Return the [X, Y] coordinate for the center point of the cell that contains the specified text.  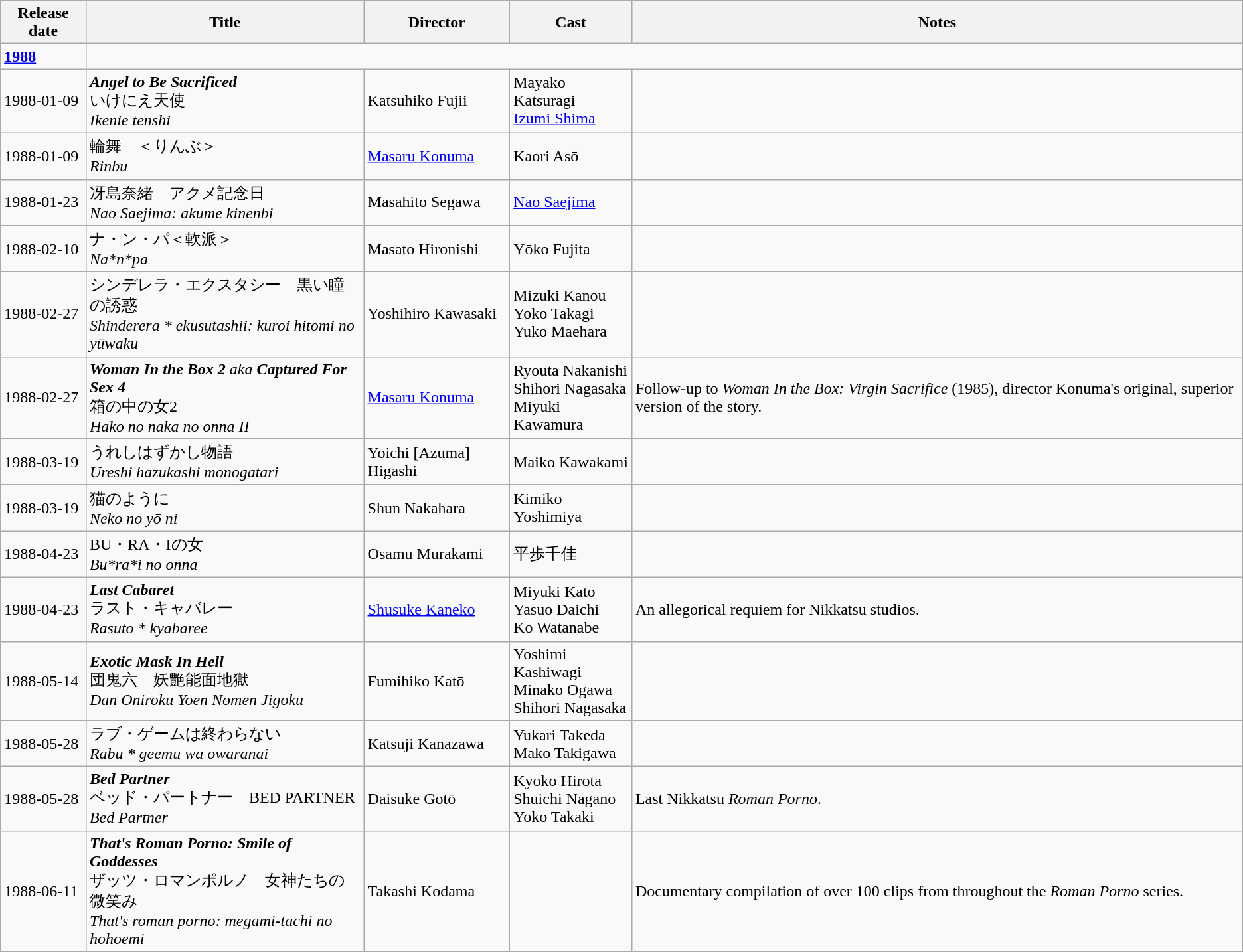
Director [437, 23]
冴島奈緒 アクメ記念日Nao Saejima: akume kinenbi [224, 202]
シンデレラ・エクスタシー 黒い瞳の誘惑Shinderera * ekusutashii: kuroi hitomi no yūwaku [224, 314]
Mizuki KanouYoko TakagiYuko Maehara [571, 314]
Follow-up to Woman In the Box: Virgin Sacrifice (1985), director Konuma's original, superior version of the story. [937, 398]
1988 [44, 56]
Fumihiko Katō [437, 681]
1988-02-10 [44, 249]
ナ・ン・パ＜軟派＞Na*n*pa [224, 249]
Shusuke Kaneko [437, 609]
Katsuhiko Fujii [437, 101]
Maiko Kawakami [571, 462]
1988-05-14 [44, 681]
Kaori Asō [571, 156]
Cast [571, 23]
Shun Nakahara [437, 508]
うれしはずかし物語Ureshi hazukashi monogatari [224, 462]
Yōko Fujita [571, 249]
Daisuke Gotō [437, 799]
Kyoko HirotaShuichi NaganoYoko Takaki [571, 799]
Takashi Kodama [437, 891]
Katsuji Kanazawa [437, 744]
An allegorical requiem for Nikkatsu studios. [937, 609]
Woman In the Box 2 aka Captured For Sex 4箱の中の女2Hako no naka no onna II [224, 398]
Last Cabaretラスト・キャバレーRasuto * kyabaree [224, 609]
猫のようにNeko no yō ni [224, 508]
Masato Hironishi [437, 249]
1988-06-11 [44, 891]
Osamu Murakami [437, 554]
Yoshihiro Kawasaki [437, 314]
Notes [937, 23]
ラブ・ゲームは終わらないRabu * geemu wa owaranai [224, 744]
Exotic Mask In Hell団鬼六 妖艶能面地獄Dan Oniroku Yoen Nomen Jigoku [224, 681]
Yoichi [Azuma] Higashi [437, 462]
BU・RA・Iの女Bu*ra*i no onna [224, 554]
Release date [44, 23]
Kimiko Yoshimiya [571, 508]
Documentary compilation of over 100 clips from throughout the Roman Porno series. [937, 891]
Miyuki KatoYasuo DaichiKo Watanabe [571, 609]
Ryouta NakanishiShihori NagasakaMiyuki Kawamura [571, 398]
Bed Partnerベッド・パートナー BED PARTNERBed Partner [224, 799]
Mayako KatsuragiIzumi Shima [571, 101]
Title [224, 23]
Last Nikkatsu Roman Porno. [937, 799]
Nao Saejima [571, 202]
輪舞 ＜りんぶ＞Rinbu [224, 156]
Angel to Be Sacrificedいけにえ天使Ikenie tenshi [224, 101]
Yukari TakedaMako Takigawa [571, 744]
That's Roman Porno: Smile of Goddessesザッツ・ロマンポルノ 女神たちの微笑みThat's roman porno: megami-tachi no hohoemi [224, 891]
Masahito Segawa [437, 202]
1988-01-23 [44, 202]
Yoshimi KashiwagiMinako OgawaShihori Nagasaka [571, 681]
平歩千佳 [571, 554]
